Capture the cell that displays the provided text and extract its [X, Y] central coordinate. 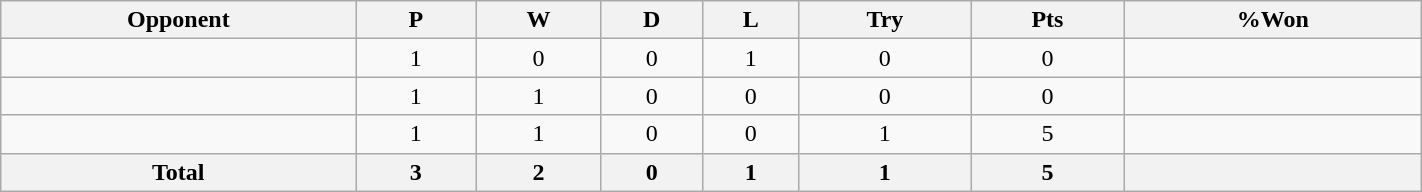
Try [884, 20]
Pts [1048, 20]
3 [416, 172]
W [538, 20]
Opponent [178, 20]
Total [178, 172]
P [416, 20]
%Won [1272, 20]
L [752, 20]
D [652, 20]
2 [538, 172]
